From the cell containing the given text, extract its center point as (x, y) coordinate. 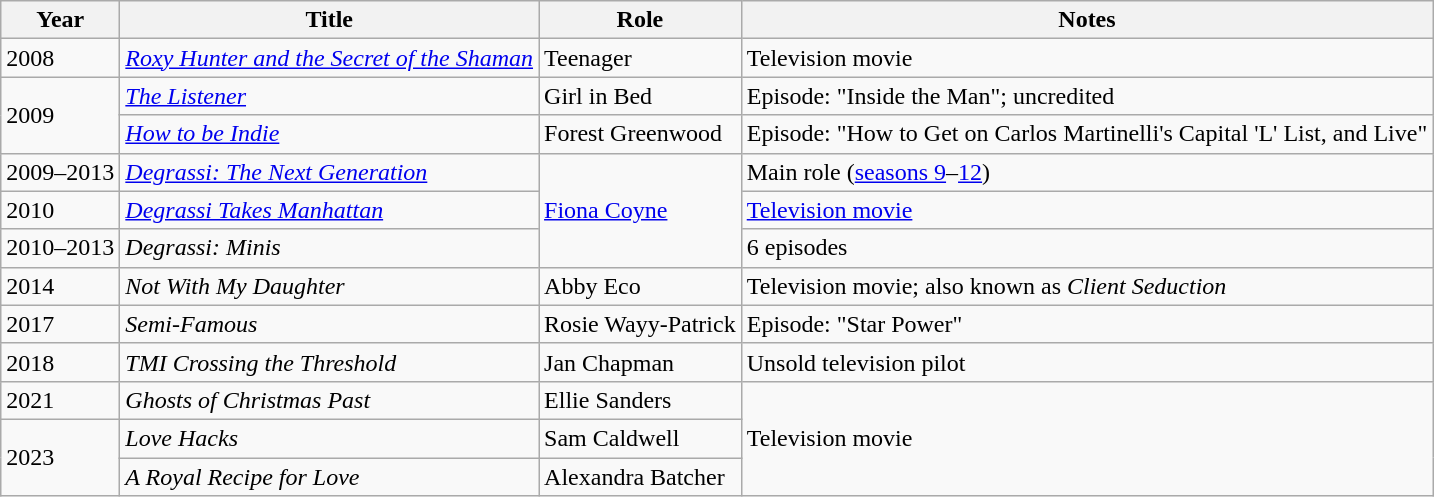
2009–2013 (60, 172)
Main role (seasons 9–12) (1087, 172)
Degrassi: The Next Generation (330, 172)
Role (640, 20)
2009 (60, 115)
Episode: "Inside the Man"; uncredited (1087, 96)
Unsold television pilot (1087, 362)
TMI Crossing the Threshold (330, 362)
Teenager (640, 58)
2023 (60, 457)
Episode: "How to Get on Carlos Martinelli's Capital 'L' List, and Live" (1087, 134)
Forest Greenwood (640, 134)
6 episodes (1087, 248)
Degrassi Takes Manhattan (330, 210)
Ellie Sanders (640, 400)
2017 (60, 324)
Year (60, 20)
The Listener (330, 96)
Alexandra Batcher (640, 477)
A Royal Recipe for Love (330, 477)
Fiona Coyne (640, 210)
Roxy Hunter and the Secret of the Shaman (330, 58)
2018 (60, 362)
Television movie; also known as Client Seduction (1087, 286)
Jan Chapman (640, 362)
2021 (60, 400)
How to be Indie (330, 134)
2008 (60, 58)
Notes (1087, 20)
Degrassi: Minis (330, 248)
Abby Eco (640, 286)
2010 (60, 210)
2014 (60, 286)
Ghosts of Christmas Past (330, 400)
Girl in Bed (640, 96)
Episode: "Star Power" (1087, 324)
Rosie Wayy-Patrick (640, 324)
Semi-Famous (330, 324)
2010–2013 (60, 248)
Sam Caldwell (640, 438)
Title (330, 20)
Love Hacks (330, 438)
Not With My Daughter (330, 286)
